Locate the cell with the specified text and output its (x, y) center coordinate. 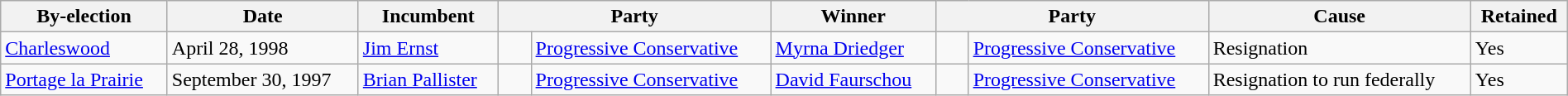
By-election (84, 17)
September 30, 1997 (263, 79)
Brian Pallister (428, 79)
Resignation (1340, 48)
Winner (853, 17)
April 28, 1998 (263, 48)
Myrna Driedger (853, 48)
Date (263, 17)
Jim Ernst (428, 48)
Incumbent (428, 17)
David Faurschou (853, 79)
Charleswood (84, 48)
Retained (1518, 17)
Portage la Prairie (84, 79)
Resignation to run federally (1340, 79)
Cause (1340, 17)
